Return the [X, Y] coordinate for the center point of the cell that contains the specified text.  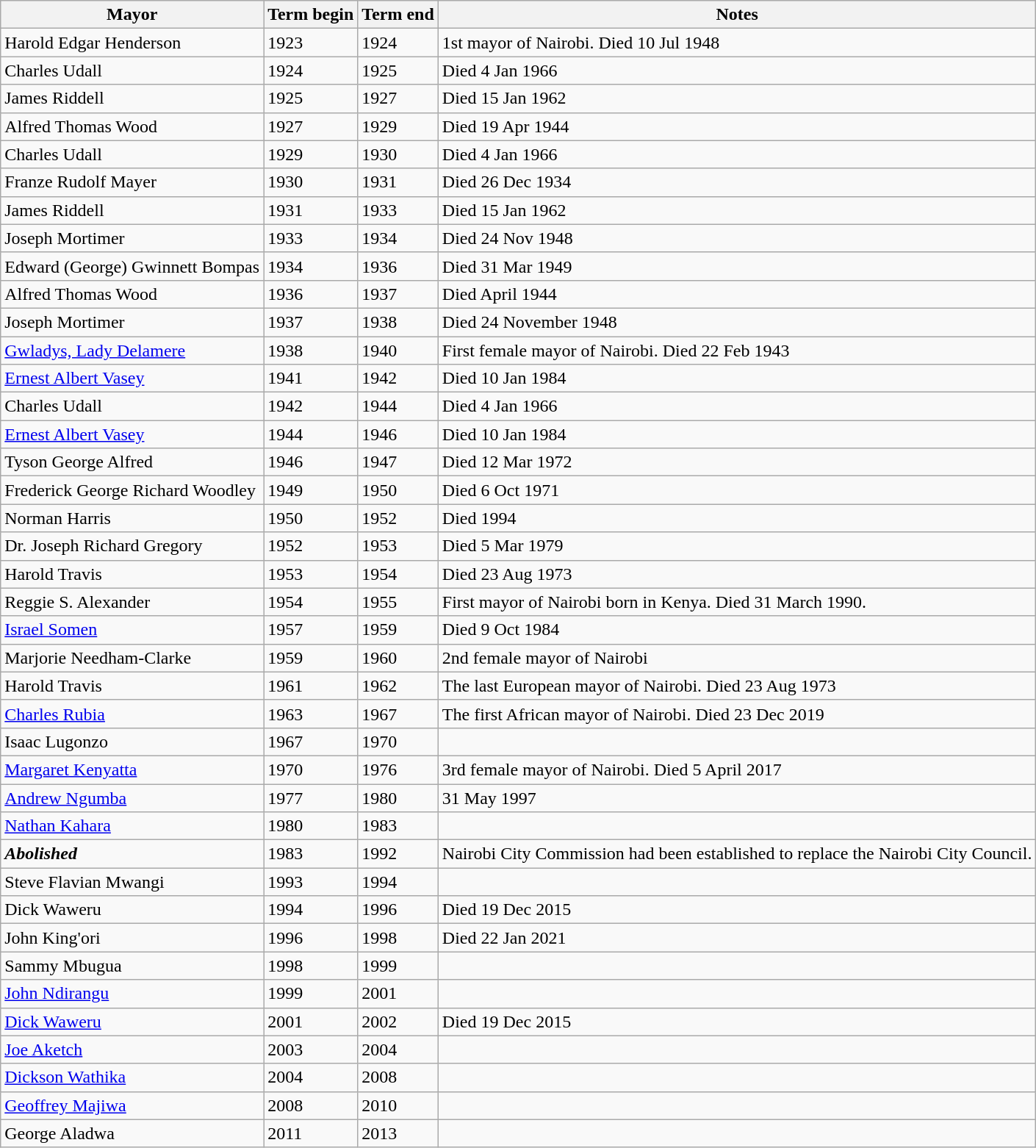
1957 [311, 630]
1992 [398, 854]
First mayor of Nairobi born in Kenya. Died 31 March 1990. [737, 602]
1947 [398, 462]
Dr. Joseph Richard Gregory [132, 546]
First female mayor of Nairobi. Died 22 Feb 1943 [737, 351]
1st mayor of Nairobi. Died 10 Jul 1948 [737, 43]
1949 [311, 490]
1963 [311, 714]
1961 [311, 686]
Nathan Kahara [132, 826]
Died 22 Jan 2021 [737, 938]
1976 [398, 769]
2003 [311, 1050]
Sammy Mbugua [132, 966]
Died 26 Dec 1934 [737, 182]
Abolished [132, 854]
2013 [398, 1133]
2002 [398, 1022]
Term begin [311, 15]
Isaac Lugonzo [132, 742]
Died 1994 [737, 518]
Nairobi City Commission had been established to replace the Nairobi City Council. [737, 854]
Geoffrey Majiwa [132, 1105]
Dickson Wathika [132, 1077]
2nd female mayor of Nairobi [737, 658]
Tyson George Alfred [132, 462]
George Aladwa [132, 1133]
31 May 1997 [737, 797]
Norman Harris [132, 518]
The last European mayor of Nairobi. Died 23 Aug 1973 [737, 686]
1977 [311, 797]
Gwladys, Lady Delamere [132, 351]
1940 [398, 351]
Harold Edgar Henderson [132, 43]
John Ndirangu [132, 994]
Died April 1944 [737, 294]
Notes [737, 15]
1962 [398, 686]
1955 [398, 602]
3rd female mayor of Nairobi. Died 5 April 2017 [737, 769]
2011 [311, 1133]
Reggie S. Alexander [132, 602]
Marjorie Needham-Clarke [132, 658]
1960 [398, 658]
Joe Aketch [132, 1050]
Term end [398, 15]
Mayor [132, 15]
Steve Flavian Mwangi [132, 882]
Andrew Ngumba [132, 797]
Died 19 Apr 1944 [737, 126]
1923 [311, 43]
Died 12 Mar 1972 [737, 462]
1941 [311, 379]
Israel Somen [132, 630]
2010 [398, 1105]
Edward (George) Gwinnett Bompas [132, 266]
Frederick George Richard Woodley [132, 490]
The first African mayor of Nairobi. Died 23 Dec 2019 [737, 714]
Died 24 Nov 1948 [737, 238]
Margaret Kenyatta [132, 769]
Died 24 November 1948 [737, 322]
Died 5 Mar 1979 [737, 546]
1993 [311, 882]
Franze Rudolf Mayer [132, 182]
Died 9 Oct 1984 [737, 630]
John King'ori [132, 938]
Died 31 Mar 1949 [737, 266]
Died 6 Oct 1971 [737, 490]
Died 23 Aug 1973 [737, 574]
Charles Rubia [132, 714]
